Extract the [X, Y] coordinate from the center of the cell holding the provided text.  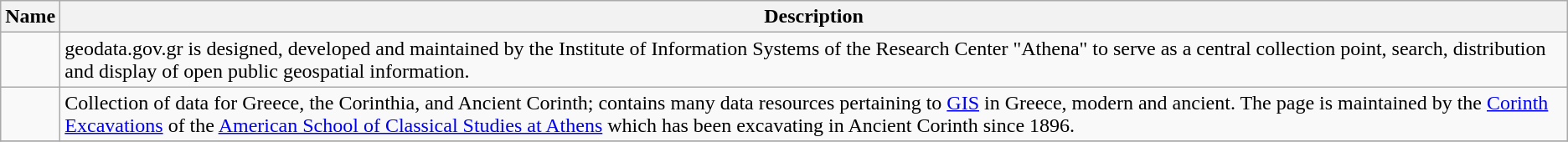
Description [814, 17]
Name [30, 17]
